Capture the cell that displays the provided text and extract its (X, Y) central coordinate. 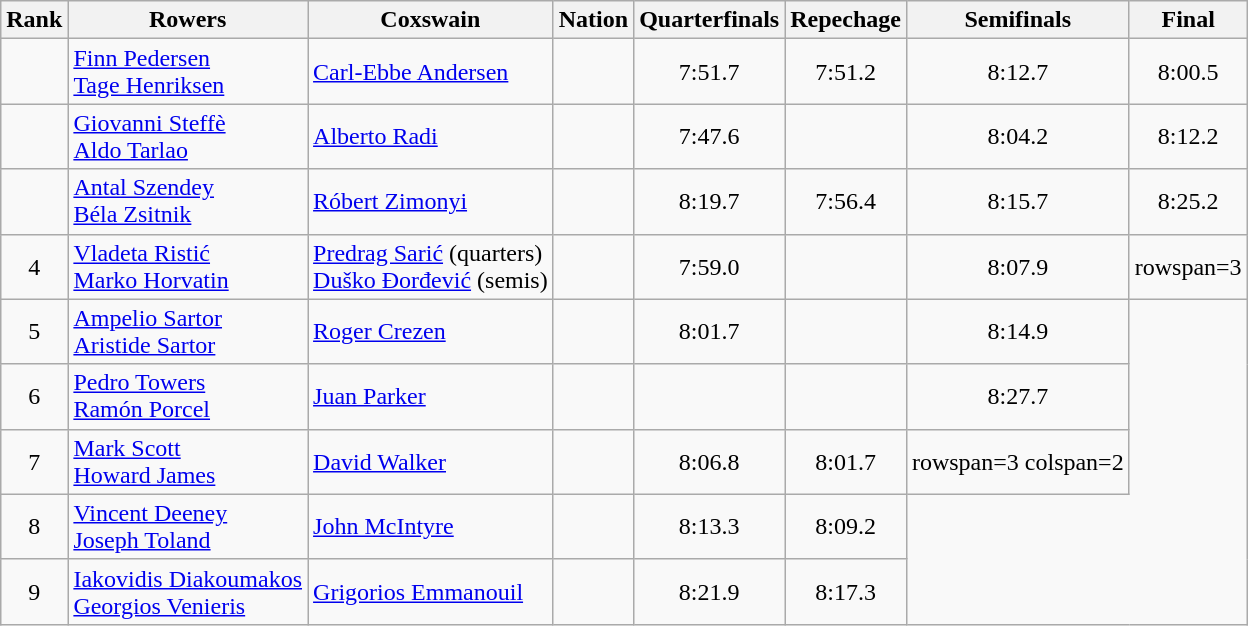
8:14.9 (1018, 332)
Predrag Sarić (quarters) Duško Ðorđević (semis) (431, 266)
rowspan=3 (1188, 266)
8:07.9 (1018, 266)
8:04.2 (1018, 136)
Juan Parker (431, 396)
Carl-Ebbe Andersen (431, 72)
rowspan=3 colspan=2 (1018, 462)
6 (34, 396)
7 (34, 462)
Alberto Radi (431, 136)
8:15.7 (1018, 202)
Grigorios Emmanouil (431, 592)
Iakovidis DiakoumakosGeorgios Venieris (188, 592)
Rank (34, 20)
David Walker (431, 462)
7:59.0 (710, 266)
Rowers (188, 20)
Coxswain (431, 20)
Nation (593, 20)
Quarterfinals (710, 20)
7:51.2 (846, 72)
Repechage (846, 20)
8:13.3 (710, 526)
8:00.5 (1188, 72)
Antal SzendeyBéla Zsitnik (188, 202)
7:47.6 (710, 136)
8:27.7 (1018, 396)
Vincent DeeneyJoseph Toland (188, 526)
Mark ScottHoward James (188, 462)
9 (34, 592)
7:56.4 (846, 202)
8:12.2 (1188, 136)
Giovanni SteffèAldo Tarlao (188, 136)
5 (34, 332)
7:51.7 (710, 72)
Final (1188, 20)
8:19.7 (710, 202)
Ampelio SartorAristide Sartor (188, 332)
Vladeta RistićMarko Horvatin (188, 266)
Róbert Zimonyi (431, 202)
4 (34, 266)
8:09.2 (846, 526)
Pedro TowersRamón Porcel (188, 396)
8:06.8 (710, 462)
Finn PedersenTage Henriksen (188, 72)
8 (34, 526)
8:21.9 (710, 592)
8:25.2 (1188, 202)
Roger Crezen (431, 332)
8:12.7 (1018, 72)
Semifinals (1018, 20)
John McIntyre (431, 526)
8:17.3 (846, 592)
